Locate the cell with the specified text and output its [X, Y] center coordinate. 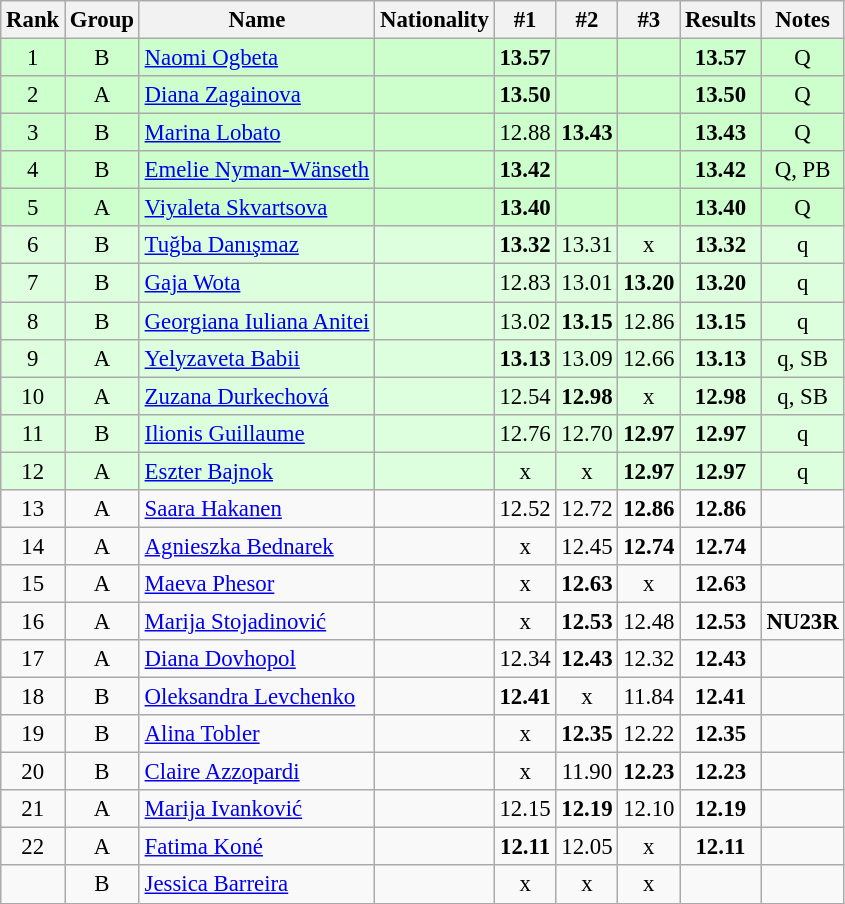
7 [33, 283]
12.45 [587, 546]
3 [33, 133]
8 [33, 321]
Alina Tobler [256, 734]
12.10 [649, 809]
5 [33, 208]
Emelie Nyman-Wänseth [256, 170]
Marija Stojadinović [256, 621]
1 [33, 58]
Saara Hakanen [256, 509]
12.70 [587, 433]
12.66 [649, 358]
14 [33, 546]
22 [33, 847]
13 [33, 509]
12.76 [525, 433]
13.31 [587, 245]
12.32 [649, 659]
Marina Lobato [256, 133]
12.15 [525, 809]
Name [256, 20]
20 [33, 772]
#1 [525, 20]
Fatima Koné [256, 847]
Zuzana Durkechová [256, 396]
11.84 [649, 697]
Georgiana Iuliana Anitei [256, 321]
Viyaleta Skvartsova [256, 208]
Agnieszka Bednarek [256, 546]
Marija Ivanković [256, 809]
13.01 [587, 283]
17 [33, 659]
19 [33, 734]
12.88 [525, 133]
Claire Azzopardi [256, 772]
13.09 [587, 358]
11.90 [587, 772]
Diana Zagainova [256, 95]
9 [33, 358]
Eszter Bajnok [256, 471]
Jessica Barreira [256, 885]
Oleksandra Levchenko [256, 697]
Nationality [434, 20]
6 [33, 245]
#2 [587, 20]
Diana Dovhopol [256, 659]
12.54 [525, 396]
Results [720, 20]
Naomi Ogbeta [256, 58]
#3 [649, 20]
12.22 [649, 734]
NU23R [802, 621]
12.72 [587, 509]
11 [33, 433]
12.83 [525, 283]
15 [33, 584]
12 [33, 471]
Yelyzaveta Babii [256, 358]
18 [33, 697]
Gaja Wota [256, 283]
21 [33, 809]
2 [33, 95]
Notes [802, 20]
10 [33, 396]
4 [33, 170]
Maeva Phesor [256, 584]
Group [102, 20]
12.48 [649, 621]
Ilionis Guillaume [256, 433]
12.05 [587, 847]
12.34 [525, 659]
13.02 [525, 321]
16 [33, 621]
12.52 [525, 509]
Q, PB [802, 170]
Rank [33, 20]
Tuğba Danışmaz [256, 245]
